Output the [X, Y] coordinate of the center of the cell containing the given text.  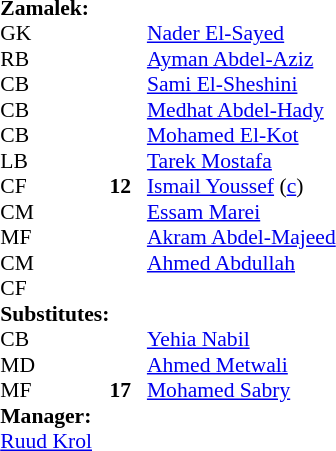
Akram Abdel-Majeed [242, 237]
Ahmed Metwali [242, 365]
17 [128, 391]
GK [54, 33]
Medhat Abdel-Hady [242, 110]
12 [128, 187]
Ayman Abdel-Aziz [242, 59]
LB [54, 161]
RB [54, 59]
MD [54, 365]
Essam Marei [242, 212]
Nader El-Sayed [242, 33]
Sami El-Sheshini [242, 85]
Tarek Mostafa [242, 161]
Manager: [168, 416]
Substitutes: [54, 314]
Mohamed El-Kot [242, 135]
Yehia Nabil [242, 339]
Mohamed Sabry [242, 391]
Ahmed Abdullah [242, 263]
Ismail Youssef (c) [242, 187]
